Capture the cell that displays the provided text and extract its (x, y) central coordinate. 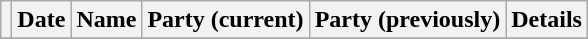
Name (106, 20)
Details (547, 20)
Date (42, 20)
Party (previously) (408, 20)
Party (current) (226, 20)
